Return the (X, Y) coordinate for the center point of the cell that contains the specified text.  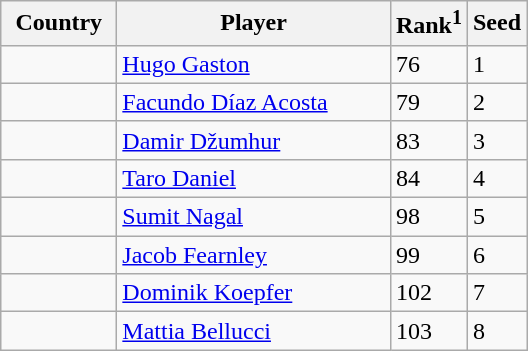
Damir Džumhur (254, 140)
2 (496, 102)
8 (496, 331)
Sumit Nagal (254, 217)
Player (254, 24)
Dominik Koepfer (254, 293)
6 (496, 255)
5 (496, 217)
Jacob Fearnley (254, 255)
103 (428, 331)
Mattia Bellucci (254, 331)
98 (428, 217)
Taro Daniel (254, 178)
Rank1 (428, 24)
7 (496, 293)
Facundo Díaz Acosta (254, 102)
79 (428, 102)
Hugo Gaston (254, 64)
1 (496, 64)
4 (496, 178)
84 (428, 178)
Country (59, 24)
83 (428, 140)
3 (496, 140)
Seed (496, 24)
76 (428, 64)
102 (428, 293)
99 (428, 255)
